Extract the (x, y) coordinate from the center of the cell holding the provided text.  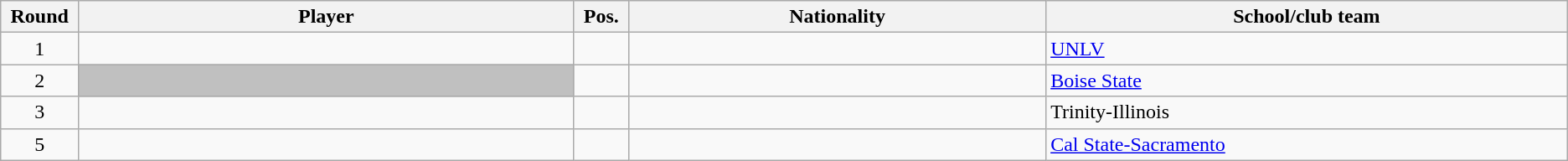
School/club team (1307, 17)
Round (40, 17)
3 (40, 112)
2 (40, 80)
Trinity-Illinois (1307, 112)
Boise State (1307, 80)
Nationality (838, 17)
5 (40, 144)
Player (327, 17)
1 (40, 49)
UNLV (1307, 49)
Cal State-Sacramento (1307, 144)
Pos. (601, 17)
